For the text-containing cell, return its midpoint in (X, Y) coordinate format. 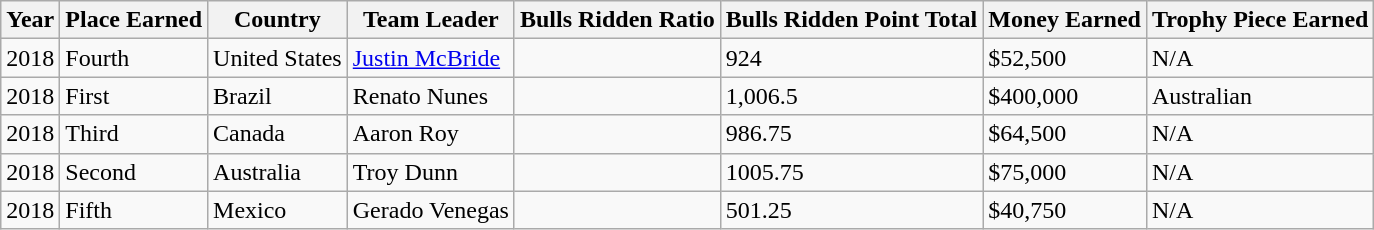
1005.75 (851, 172)
$40,750 (1065, 210)
$400,000 (1065, 96)
$75,000 (1065, 172)
First (134, 96)
Brazil (278, 96)
United States (278, 58)
Australian (1260, 96)
Gerado Venegas (430, 210)
Money Earned (1065, 20)
$64,500 (1065, 134)
Troy Dunn (430, 172)
Fifth (134, 210)
Bulls Ridden Ratio (617, 20)
501.25 (851, 210)
$52,500 (1065, 58)
Aaron Roy (430, 134)
Place Earned (134, 20)
Canada (278, 134)
Trophy Piece Earned (1260, 20)
Third (134, 134)
Team Leader (430, 20)
Renato Nunes (430, 96)
Second (134, 172)
Year (30, 20)
Mexico (278, 210)
Justin McBride (430, 58)
1,006.5 (851, 96)
Bulls Ridden Point Total (851, 20)
986.75 (851, 134)
Fourth (134, 58)
Country (278, 20)
924 (851, 58)
Australia (278, 172)
